Provide the (x, y) coordinate of the cell's center where the given text is located.  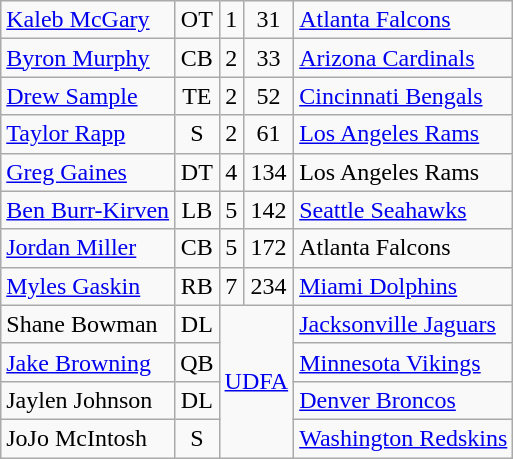
142 (269, 210)
Kaleb McGary (88, 20)
172 (269, 248)
Denver Broncos (404, 400)
7 (232, 286)
JoJo McIntosh (88, 438)
OT (197, 20)
Myles Gaskin (88, 286)
61 (269, 134)
RB (197, 286)
Minnesota Vikings (404, 362)
31 (269, 20)
Greg Gaines (88, 172)
4 (232, 172)
Drew Sample (88, 96)
1 (232, 20)
Arizona Cardinals (404, 58)
Shane Bowman (88, 324)
52 (269, 96)
QB (197, 362)
Jaylen Johnson (88, 400)
Ben Burr-Kirven (88, 210)
Jordan Miller (88, 248)
Byron Murphy (88, 58)
DT (197, 172)
UDFA (256, 381)
33 (269, 58)
Miami Dolphins (404, 286)
Jacksonville Jaguars (404, 324)
Cincinnati Bengals (404, 96)
Taylor Rapp (88, 134)
234 (269, 286)
Seattle Seahawks (404, 210)
Washington Redskins (404, 438)
134 (269, 172)
LB (197, 210)
Jake Browning (88, 362)
TE (197, 96)
